For the text-containing cell, return its midpoint in (x, y) coordinate format. 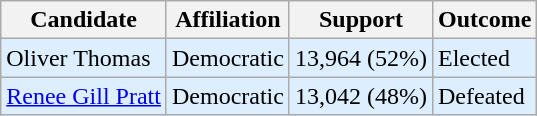
Defeated (484, 96)
Support (360, 20)
Candidate (84, 20)
Oliver Thomas (84, 58)
Elected (484, 58)
Affiliation (228, 20)
Outcome (484, 20)
13,042 (48%) (360, 96)
13,964 (52%) (360, 58)
Renee Gill Pratt (84, 96)
